Find where the given text appears and provide that cell's center as [x, y] coordinate. 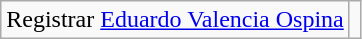
Registrar Eduardo Valencia Ospina [176, 20]
